Capture the cell that displays the provided text and extract its (X, Y) central coordinate. 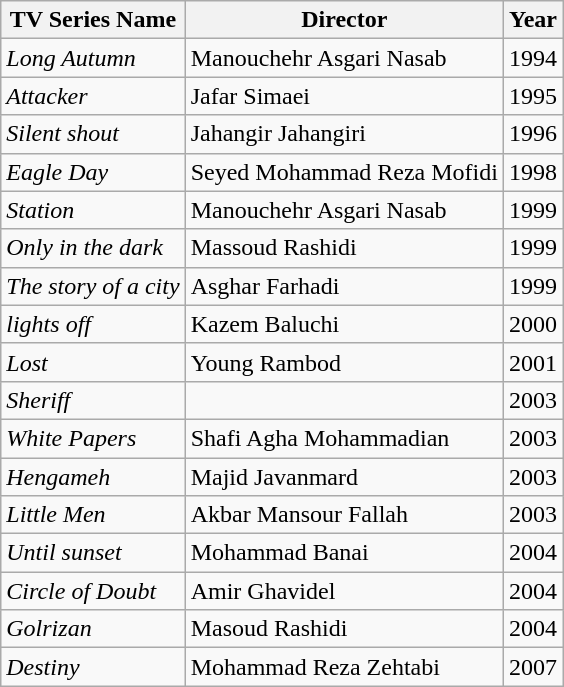
Akbar Mansour Fallah (344, 515)
Lost (93, 362)
Long Autumn (93, 58)
Director (344, 20)
Asghar Farhadi (344, 286)
The story of a city (93, 286)
Until sunset (93, 553)
Only in the dark (93, 248)
Majid Javanmard (344, 477)
1998 (532, 172)
Year (532, 20)
Masoud Rashidi (344, 629)
Station (93, 210)
Seyed Mohammad Reza Mofidi (344, 172)
Eagle Day (93, 172)
Little Men (93, 515)
Jafar Simaei (344, 96)
Jahangir Jahangiri (344, 134)
2001 (532, 362)
Circle of Doubt (93, 591)
1995 (532, 96)
Amir Ghavidel (344, 591)
lights off (93, 324)
Kazem Baluchi (344, 324)
Shafi Agha Mohammadian (344, 438)
Golrizan (93, 629)
Sheriff (93, 400)
1994 (532, 58)
2007 (532, 667)
Hengameh (93, 477)
1996 (532, 134)
Mohammad Banai (344, 553)
Massoud Rashidi (344, 248)
Young Rambod (344, 362)
Attacker (93, 96)
Mohammad Reza Zehtabi (344, 667)
2000 (532, 324)
White Papers (93, 438)
Destiny (93, 667)
TV Series Name (93, 20)
Silent shout (93, 134)
